For the text-containing cell, return its midpoint in (x, y) coordinate format. 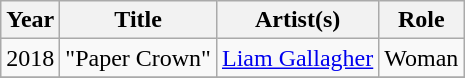
Woman (422, 58)
Year (30, 20)
Artist(s) (297, 20)
Role (422, 20)
"Paper Crown" (138, 58)
Liam Gallagher (297, 58)
2018 (30, 58)
Title (138, 20)
